From the cell containing the given text, extract its center point as (x, y) coordinate. 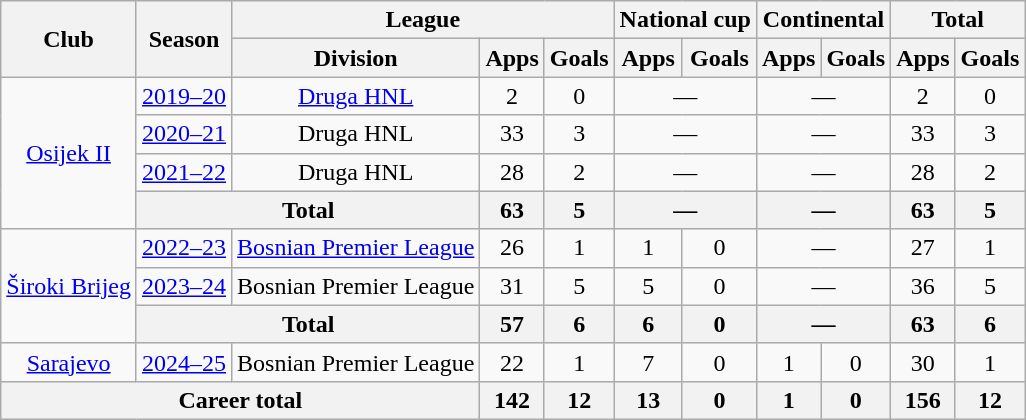
31 (512, 286)
Career total (240, 400)
13 (648, 400)
Division (356, 58)
156 (923, 400)
27 (923, 248)
57 (512, 324)
2024–25 (184, 362)
142 (512, 400)
Season (184, 39)
League (423, 20)
2022–23 (184, 248)
30 (923, 362)
Continental (823, 20)
7 (648, 362)
Sarajevo (69, 362)
2019–20 (184, 96)
Široki Brijeg (69, 286)
2020–21 (184, 134)
22 (512, 362)
36 (923, 286)
Osijek II (69, 153)
2023–24 (184, 286)
2021–22 (184, 172)
Club (69, 39)
26 (512, 248)
National cup (685, 20)
